Extract the (X, Y) coordinate from the center of the cell holding the provided text.  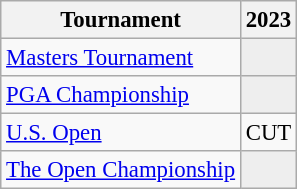
Masters Tournament (121, 58)
Tournament (121, 20)
The Open Championship (121, 170)
U.S. Open (121, 133)
CUT (268, 133)
2023 (268, 20)
PGA Championship (121, 95)
